For the text-containing cell, return its midpoint in [x, y] coordinate format. 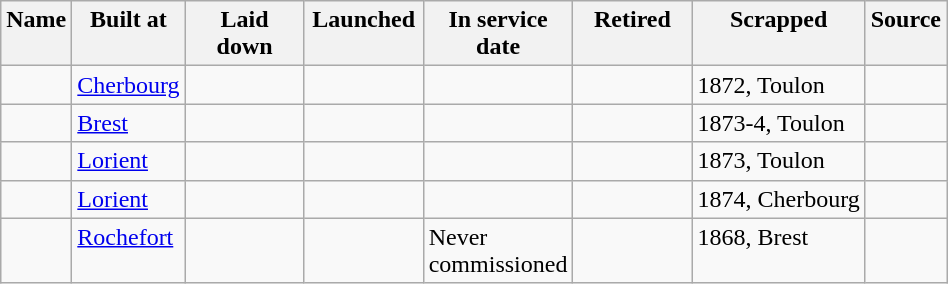
Laid down [244, 34]
Brest [128, 123]
Rochefort [128, 250]
Scrapped [778, 34]
Source [906, 34]
1874, Cherbourg [778, 199]
Name [36, 34]
1873-4, Toulon [778, 123]
1872, Toulon [778, 85]
In service date [498, 34]
Built at [128, 34]
1868, Brest [778, 250]
Cherbourg [128, 85]
Launched [364, 34]
Retired [632, 34]
1873, Toulon [778, 161]
Never commissioned [498, 250]
